Find where the given text appears and provide that cell's center as [x, y] coordinate. 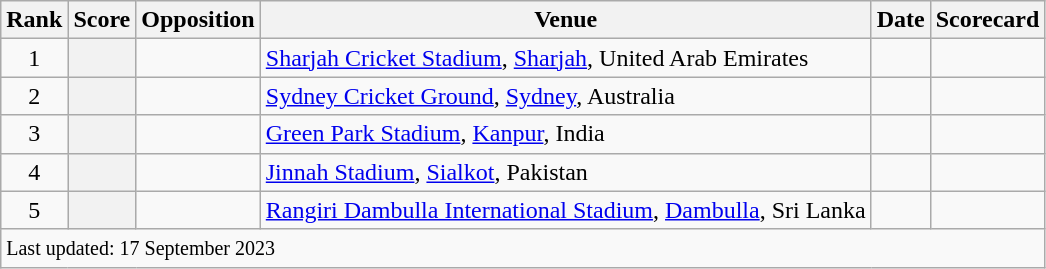
Last updated: 17 September 2023 [523, 248]
Date [900, 20]
5 [34, 210]
Green Park Stadium, Kanpur, India [566, 134]
Jinnah Stadium, Sialkot, Pakistan [566, 172]
Opposition [198, 20]
1 [34, 58]
Venue [566, 20]
Score [102, 20]
Scorecard [988, 20]
3 [34, 134]
Sydney Cricket Ground, Sydney, Australia [566, 96]
4 [34, 172]
Rangiri Dambulla International Stadium, Dambulla, Sri Lanka [566, 210]
Rank [34, 20]
Sharjah Cricket Stadium, Sharjah, United Arab Emirates [566, 58]
2 [34, 96]
